Extract the (x, y) coordinate from the center of the cell holding the provided text.  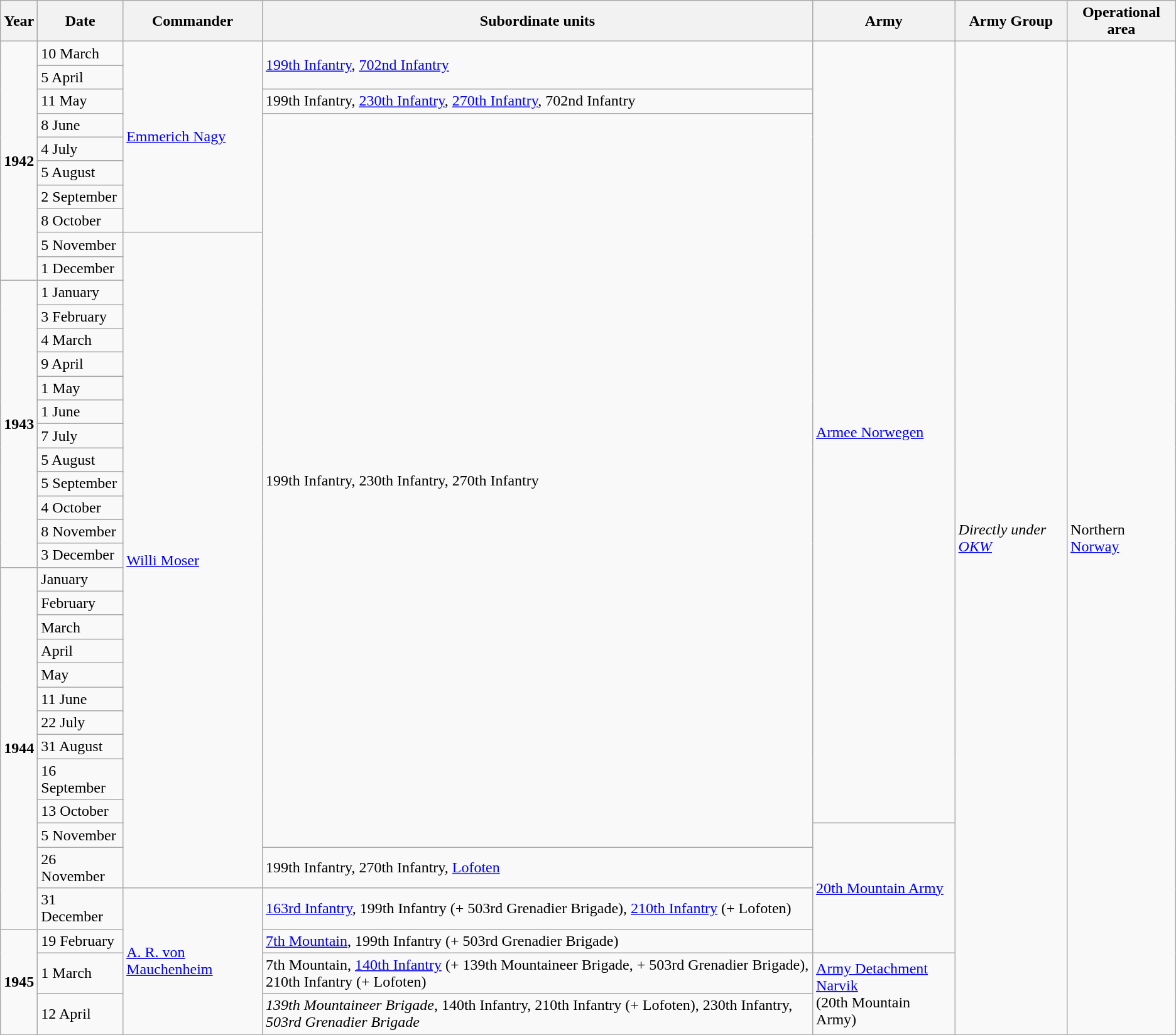
1945 (19, 982)
2 September (80, 197)
139th Mountaineer Brigade, 140th Infantry, 210th Infantry (+ Lofoten), 230th Infantry, 503rd Grenadier Brigade (537, 1014)
May (80, 675)
199th Infantry, 702nd Infantry (537, 65)
31 August (80, 747)
13 October (80, 811)
Northern Norway (1122, 538)
Directly under OKW (1011, 538)
3 February (80, 316)
199th Infantry, 230th Infantry, 270th Infantry (537, 480)
Army (885, 21)
16 September (80, 779)
5 April (80, 77)
11 May (80, 101)
1 March (80, 973)
Emmerich Nagy (193, 137)
Date (80, 21)
Operational area (1122, 21)
March (80, 627)
8 June (80, 125)
26 November (80, 868)
12 April (80, 1014)
4 March (80, 340)
199th Infantry, 270th Infantry, Lofoten (537, 868)
4 October (80, 507)
199th Infantry, 230th Infantry, 270th Infantry, 702nd Infantry (537, 101)
1 January (80, 292)
3 December (80, 555)
1942 (19, 161)
1 June (80, 412)
31 December (80, 908)
1 December (80, 268)
Year (19, 21)
9 April (80, 364)
11 June (80, 699)
1 May (80, 388)
Army Detachment Narvik(20th Mountain Army) (885, 994)
Willi Moser (193, 560)
10 March (80, 53)
5 September (80, 484)
1943 (19, 423)
7 July (80, 436)
Subordinate units (537, 21)
8 October (80, 220)
7th Mountain, 140th Infantry (+ 139th Mountaineer Brigade, + 503rd Grenadier Brigade), 210th Infantry (+ Lofoten) (537, 973)
163rd Infantry, 199th Infantry (+ 503rd Grenadier Brigade), 210th Infantry (+ Lofoten) (537, 908)
19 February (80, 941)
Commander (193, 21)
February (80, 603)
Armee Norwegen (885, 432)
20th Mountain Army (885, 888)
4 July (80, 149)
8 November (80, 531)
A. R. von Mauchenheim (193, 961)
April (80, 651)
7th Mountain, 199th Infantry (+ 503rd Grenadier Brigade) (537, 941)
22 July (80, 723)
Army Group (1011, 21)
1944 (19, 748)
January (80, 579)
